Return the [x, y] coordinate for the center point of the cell that contains the specified text.  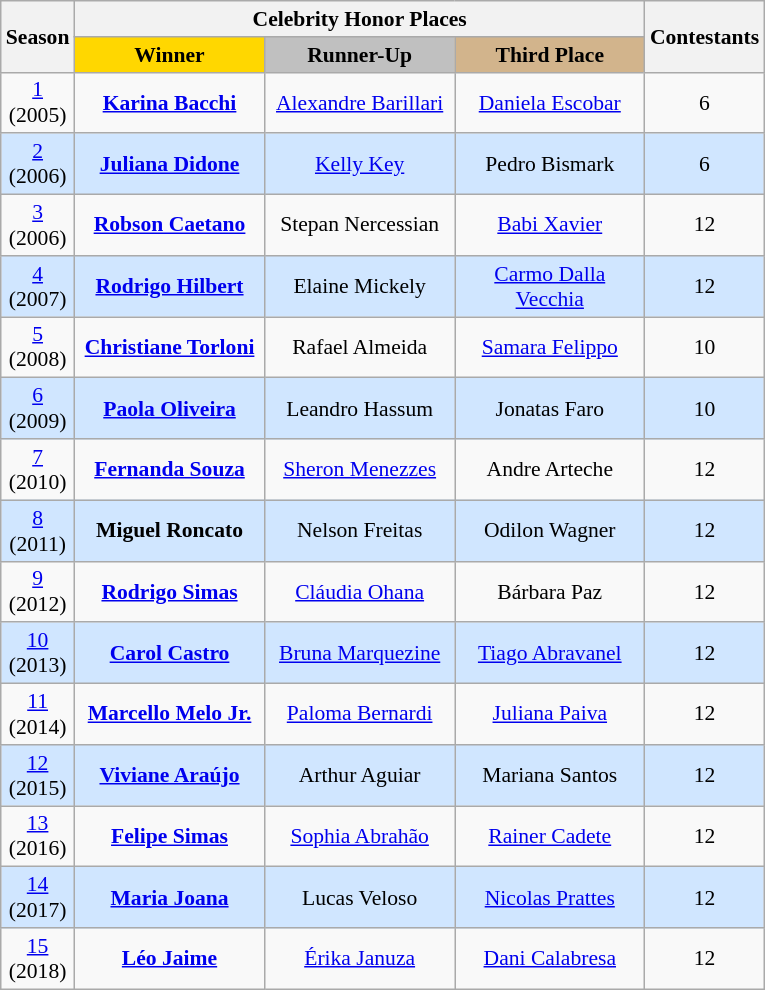
Odilon Wagner [550, 530]
14(2017) [38, 898]
Rodrigo Simas [169, 592]
Jonatas Faro [550, 408]
Fernanda Souza [169, 470]
Paloma Bernardi [360, 714]
Robson Caetano [169, 226]
13(2016) [38, 836]
Babi Xavier [550, 226]
Tiago Abravanel [550, 654]
7(2010) [38, 470]
Miguel Roncato [169, 530]
Rainer Cadete [550, 836]
Christiane Torloni [169, 348]
3(2006) [38, 226]
Maria Joana [169, 898]
Alexandre Barillari [360, 102]
1(2005) [38, 102]
Season [38, 36]
Juliana Didone [169, 164]
Sophia Abrahão [360, 836]
Nicolas Prattes [550, 898]
Cláudia Ohana [360, 592]
Mariana Santos [550, 776]
Pedro Bismark [550, 164]
12(2015) [38, 776]
Rodrigo Hilbert [169, 286]
8(2011) [38, 530]
Bárbara Paz [550, 592]
Viviane Araújo [169, 776]
11(2014) [38, 714]
15(2018) [38, 958]
Érika Januza [360, 958]
Runner-Up [360, 55]
4(2007) [38, 286]
Leandro Hassum [360, 408]
Paola Oliveira [169, 408]
Nelson Freitas [360, 530]
Carol Castro [169, 654]
Daniela Escobar [550, 102]
Andre Arteche [550, 470]
9(2012) [38, 592]
Sheron Menezzes [360, 470]
5(2008) [38, 348]
Léo Jaime [169, 958]
Dani Calabresa [550, 958]
Stepan Nercessian [360, 226]
Karina Bacchi [169, 102]
Elaine Mickely [360, 286]
Arthur Aguiar [360, 776]
2(2006) [38, 164]
Felipe Simas [169, 836]
Contestants [704, 36]
Rafael Almeida [360, 348]
Lucas Veloso [360, 898]
Juliana Paiva [550, 714]
Third Place [550, 55]
Winner [169, 55]
Kelly Key [360, 164]
6(2009) [38, 408]
Bruna Marquezine [360, 654]
Samara Felippo [550, 348]
Marcello Melo Jr. [169, 714]
10(2013) [38, 654]
Celebrity Honor Places [359, 19]
Carmo Dalla Vecchia [550, 286]
